Pinpoint the cell where the given text exists, returning its (x, y) midpoint coordinate. 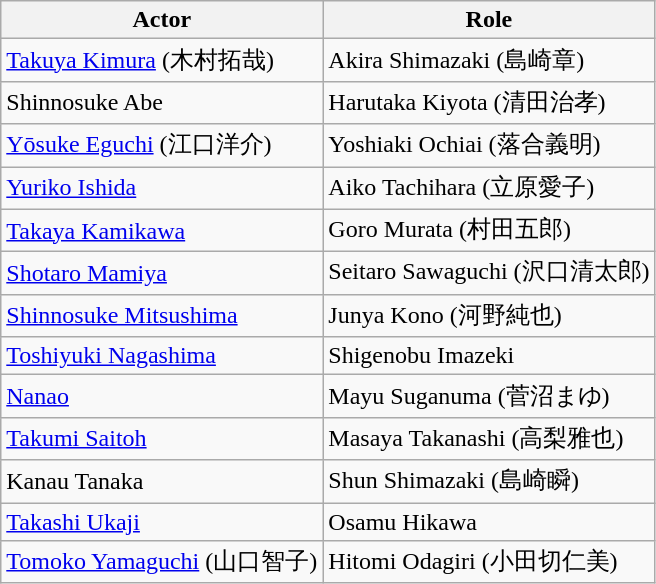
Aiko Tachihara (立原愛子) (489, 188)
Toshiyuki Nagashima (162, 356)
Actor (162, 20)
Junya Kono (河野純也) (489, 316)
Shinnosuke Mitsushima (162, 316)
Seitaro Sawaguchi (沢口清太郎) (489, 274)
Yuriko Ishida (162, 188)
Takumi Saitoh (162, 438)
Yōsuke Eguchi (江口洋介) (162, 146)
Shinnosuke Abe (162, 102)
Mayu Suganuma (菅沼まゆ) (489, 396)
Shotaro Mamiya (162, 274)
Takuya Kimura (木村拓哉) (162, 60)
Akira Shimazaki (島崎章) (489, 60)
Takaya Kamikawa (162, 230)
Role (489, 20)
Shun Shimazaki (島崎瞬) (489, 482)
Goro Murata (村田五郎) (489, 230)
Nanao (162, 396)
Yoshiaki Ochiai (落合義明) (489, 146)
Shigenobu Imazeki (489, 356)
Takashi Ukaji (162, 521)
Hitomi Odagiri (小田切仁美) (489, 562)
Harutaka Kiyota (清田治孝) (489, 102)
Masaya Takanashi (高梨雅也) (489, 438)
Tomoko Yamaguchi (山口智子) (162, 562)
Osamu Hikawa (489, 521)
Kanau Tanaka (162, 482)
